Output the (x, y) coordinate of the center of the cell containing the given text.  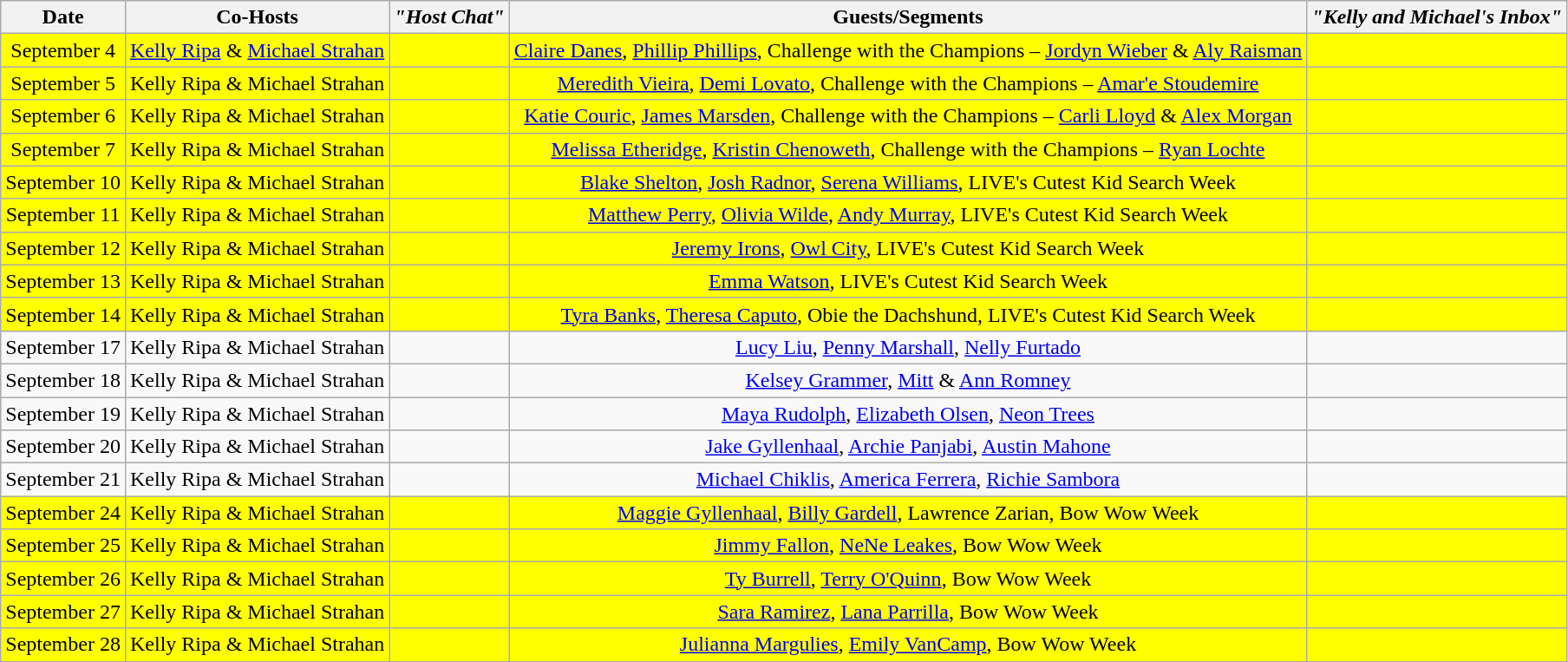
Ty Burrell, Terry O'Quinn, Bow Wow Week (908, 579)
Guests/Segments (908, 17)
September 11 (63, 215)
Claire Danes, Phillip Phillips, Challenge with the Champions – Jordyn Wieber & Aly Raisman (908, 50)
Jake Gyllenhaal, Archie Panjabi, Austin Mahone (908, 447)
Emma Watson, LIVE's Cutest Kid Search Week (908, 281)
Sara Ramirez, Lana Parrilla, Bow Wow Week (908, 612)
Co-Hosts (257, 17)
September 18 (63, 380)
September 24 (63, 513)
Date (63, 17)
Meredith Vieira, Demi Lovato, Challenge with the Champions – Amar'e Stoudemire (908, 83)
September 13 (63, 281)
Kelsey Grammer, Mitt & Ann Romney (908, 380)
Jeremy Irons, Owl City, LIVE's Cutest Kid Search Week (908, 248)
Maggie Gyllenhaal, Billy Gardell, Lawrence Zarian, Bow Wow Week (908, 513)
Jimmy Fallon, NeNe Leakes, Bow Wow Week (908, 546)
Melissa Etheridge, Kristin Chenoweth, Challenge with the Champions – Ryan Lochte (908, 149)
September 5 (63, 83)
Blake Shelton, Josh Radnor, Serena Williams, LIVE's Cutest Kid Search Week (908, 182)
"Kelly and Michael's Inbox" (1437, 17)
Maya Rudolph, Elizabeth Olsen, Neon Trees (908, 414)
September 21 (63, 480)
Michael Chiklis, America Ferrera, Richie Sambora (908, 480)
"Host Chat" (449, 17)
Julianna Margulies, Emily VanCamp, Bow Wow Week (908, 645)
Matthew Perry, Olivia Wilde, Andy Murray, LIVE's Cutest Kid Search Week (908, 215)
September 27 (63, 612)
September 14 (63, 314)
Lucy Liu, Penny Marshall, Nelly Furtado (908, 347)
September 20 (63, 447)
September 25 (63, 546)
September 4 (63, 50)
September 17 (63, 347)
Katie Couric, James Marsden, Challenge with the Champions – Carli Lloyd & Alex Morgan (908, 116)
September 28 (63, 645)
September 12 (63, 248)
Tyra Banks, Theresa Caputo, Obie the Dachshund, LIVE's Cutest Kid Search Week (908, 314)
September 6 (63, 116)
September 19 (63, 414)
September 26 (63, 579)
September 10 (63, 182)
September 7 (63, 149)
